From the cell containing the given text, extract its center point as (X, Y) coordinate. 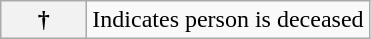
Indicates person is deceased (228, 20)
† (44, 20)
